Return the [x, y] coordinate for the center point of the cell that contains the specified text.  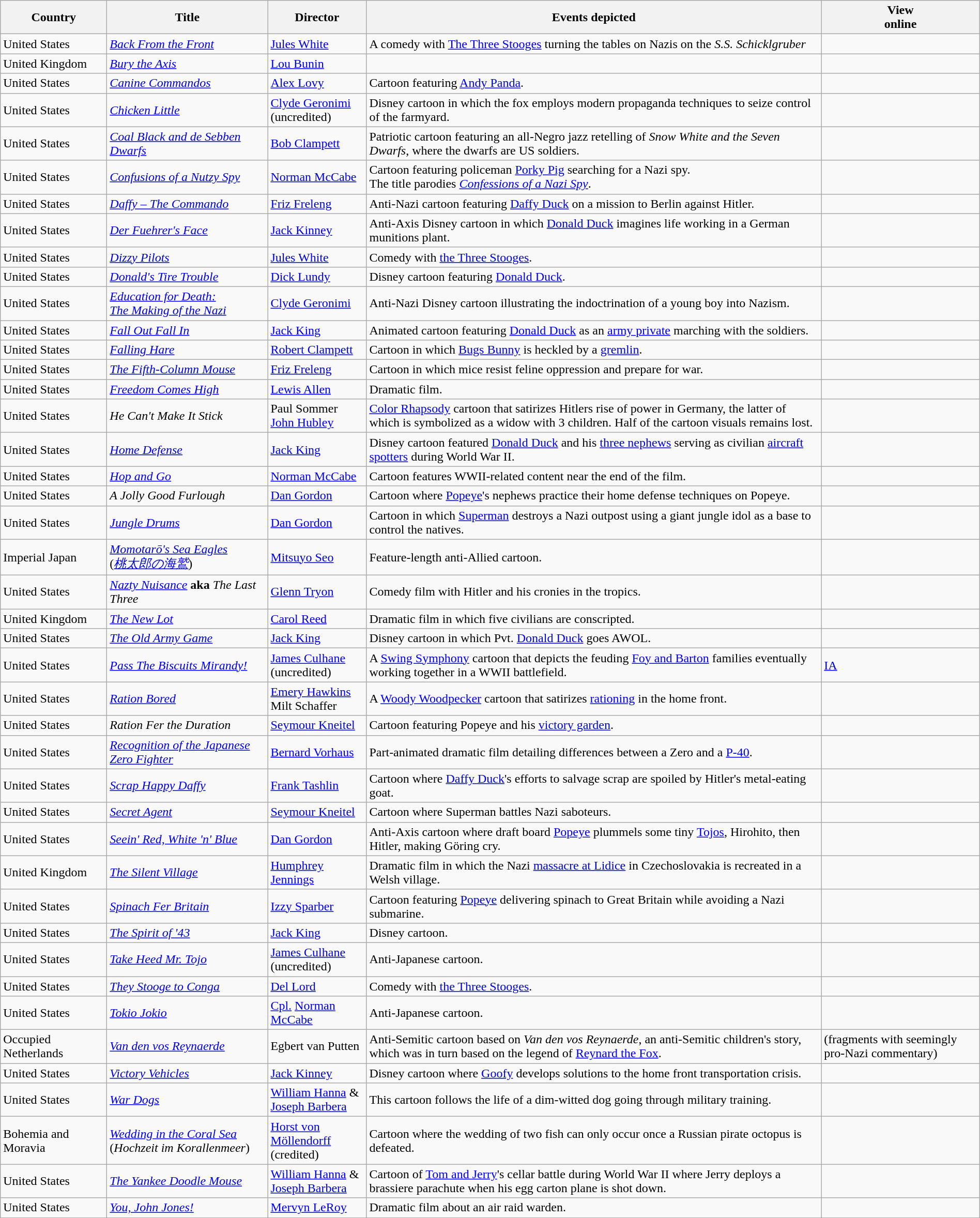
Nazty Nuisance aka The Last Three [187, 592]
Disney cartoon. [594, 933]
Cartoon in which Superman destroys a Nazi outpost using a giant jungle idol as a base to control the natives. [594, 522]
Events depicted [594, 18]
Wedding in the Coral Sea (Hochzeit im Korallenmeer) [187, 1140]
Director [317, 18]
Canine Commandos [187, 83]
A Jolly Good Furlough [187, 496]
Patriotic cartoon featuring an all-Negro jazz retelling of Snow White and the Seven Dwarfs, where the dwarfs are US soldiers. [594, 144]
Spinach Fer Britain [187, 906]
Cartoon of Tom and Jerry's cellar battle during World War II where Jerry deploys a brassiere parachute when his egg carton plane is shot down. [594, 1181]
Alex Lovy [317, 83]
You, John Jones! [187, 1208]
The New Lot [187, 619]
Daffy – The Commando [187, 204]
Comedy film with Hitler and his cronies in the tropics. [594, 592]
Lewis Allen [317, 389]
Bob Clampett [317, 144]
Dramatic film. [594, 389]
Cartoon in which mice resist feline oppression and prepare for war. [594, 370]
Cartoon featuring Andy Panda. [594, 83]
Bernard Vorhaus [317, 752]
Disney cartoon featuring Donald Duck. [594, 277]
Clyde Geronimi [317, 303]
Anti-Nazi Disney cartoon illustrating the indoctrination of a young boy into Nazism. [594, 303]
Imperial Japan [54, 557]
Dramatic film in which the Nazi massacre at Lidice in Czechoslovakia is recreated in a Welsh village. [594, 873]
Jungle Drums [187, 522]
Van den vos Reynaerde [187, 1046]
This cartoon follows the life of a dim-witted dog going through military training. [594, 1100]
Tokio Jokio [187, 1013]
Dizzy Pilots [187, 257]
The Spirit of '43 [187, 933]
They Stooge to Conga [187, 986]
Seein' Red, White 'n' Blue [187, 839]
Hop and Go [187, 476]
Education for Death:The Making of the Nazi [187, 303]
Horst von Möllendorff (credited) [317, 1140]
Freedom Comes High [187, 389]
Animated cartoon featuring Donald Duck as an army private marching with the soldiers. [594, 330]
Glenn Tryon [317, 592]
Pass The Biscuits Mirandy! [187, 665]
Cartoon featuring policeman Porky Pig searching for a Nazi spy.The title parodies Confessions of a Nazi Spy. [594, 177]
Victory Vehicles [187, 1073]
Anti-Semitic cartoon based on Van den vos Reynaerde, an anti-Semitic children's story, which was in turn based on the legend of Reynard the Fox. [594, 1046]
Mitsuyo Seo [317, 557]
Momotarō's Sea Eagles(桃太郎の海鷲) [187, 557]
The Old Army Game [187, 638]
Ration Bored [187, 699]
Scrap Happy Daffy [187, 786]
Dick Lundy [317, 277]
Izzy Sparber [317, 906]
Home Defense [187, 450]
Title [187, 18]
Cartoon featuring Popeye delivering spinach to Great Britain while avoiding a Nazi submarine. [594, 906]
Mervyn LeRoy [317, 1208]
A Swing Symphony cartoon that depicts the feuding Foy and Barton families eventually working together in a WWII battlefield. [594, 665]
Occupied Netherlands [54, 1046]
Cartoon featuring Popeye and his victory garden. [594, 725]
He Can't Make It Stick [187, 416]
Egbert van Putten [317, 1046]
Disney cartoon in which the fox employs modern propaganda techniques to seize control of the farmyard. [594, 110]
Recognition of the Japanese Zero Fighter [187, 752]
War Dogs [187, 1100]
Bohemia and Moravia [54, 1140]
Humphrey Jennings [317, 873]
Disney cartoon where Goofy develops solutions to the home front transportation crisis. [594, 1073]
Back From the Front [187, 44]
Coal Black and de Sebben Dwarfs [187, 144]
Feature-length anti-Allied cartoon. [594, 557]
Fall Out Fall In [187, 330]
Clyde Geronimi (uncredited) [317, 110]
Ration Fer the Duration [187, 725]
Cartoon in which Bugs Bunny is heckled by a gremlin. [594, 350]
IA [900, 665]
Cartoon features WWII-related content near the end of the film. [594, 476]
Chicken Little [187, 110]
Cartoon where Popeye's nephews practice their home defense techniques on Popeye. [594, 496]
Del Lord [317, 986]
A comedy with The Three Stooges turning the tables on Nazis on the S.S. Schicklgruber [594, 44]
Cartoon where Superman battles Nazi saboteurs. [594, 812]
Anti-Axis Disney cartoon in which Donald Duck imagines life working in a German munitions plant. [594, 231]
Frank Tashlin [317, 786]
The Fifth-Column Mouse [187, 370]
Robert Clampett [317, 350]
Cartoon where Daffy Duck's efforts to salvage scrap are spoiled by Hitler's metal-eating goat. [594, 786]
Donald's Tire Trouble [187, 277]
The Silent Village [187, 873]
Bury the Axis [187, 64]
Anti-Nazi cartoon featuring Daffy Duck on a mission to Berlin against Hitler. [594, 204]
Cartoon where the wedding of two fish can only occur once a Russian pirate octopus is defeated. [594, 1140]
Disney cartoon featured Donald Duck and his three nephews serving as civilian aircraft spotters during World War II. [594, 450]
Anti-Axis cartoon where draft board Popeye plummels some tiny Tojos, Hirohito, then Hitler, making Göring cry. [594, 839]
Cpl. Norman McCabe [317, 1013]
Take Heed Mr. Tojo [187, 960]
Dramatic film in which five civilians are conscripted. [594, 619]
Country [54, 18]
A Woody Woodpecker cartoon that satirizes rationing in the home front. [594, 699]
Emery HawkinsMilt Schaffer [317, 699]
Paul SommerJohn Hubley [317, 416]
Secret Agent [187, 812]
Lou Bunin [317, 64]
Falling Hare [187, 350]
(fragments with seemingly pro-Nazi commentary) [900, 1046]
Carol Reed [317, 619]
Confusions of a Nutzy Spy [187, 177]
Der Fuehrer's Face [187, 231]
Part-animated dramatic film detailing differences between a Zero and a P-40. [594, 752]
Dramatic film about an air raid warden. [594, 1208]
Disney cartoon in which Pvt. Donald Duck goes AWOL. [594, 638]
The Yankee Doodle Mouse [187, 1181]
Viewonline [900, 18]
